For the text-containing cell, return its midpoint in [X, Y] coordinate format. 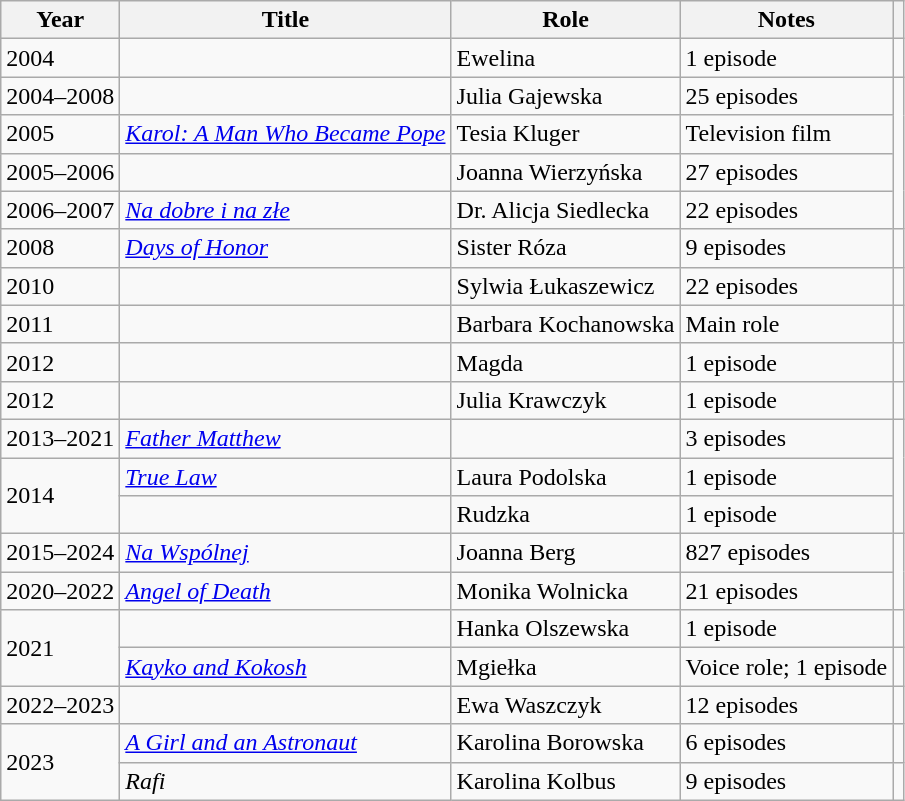
Voice role; 1 episode [786, 667]
Na Wspólnej [286, 553]
Days of Honor [286, 248]
Joanna Berg [566, 553]
Television film [786, 134]
2022–2023 [60, 705]
Year [60, 20]
Karolina Borowska [566, 743]
27 episodes [786, 172]
Laura Podolska [566, 477]
Julia Gajewska [566, 96]
Main role [786, 324]
Ewelina [566, 58]
2008 [60, 248]
Julia Krawczyk [566, 400]
2005–2006 [60, 172]
Sister Róza [566, 248]
Father Matthew [286, 438]
Title [286, 20]
Joanna Wierzyńska [566, 172]
827 episodes [786, 553]
21 episodes [786, 591]
Barbara Kochanowska [566, 324]
Hanka Olszewska [566, 629]
2005 [60, 134]
2004 [60, 58]
Role [566, 20]
Magda [566, 362]
Tesia Kluger [566, 134]
2013–2021 [60, 438]
Sylwia Łukaszewicz [566, 286]
6 episodes [786, 743]
Karol: A Man Who Became Pope [286, 134]
2015–2024 [60, 553]
2023 [60, 762]
A Girl and an Astronaut [286, 743]
Na dobre i na złe [286, 210]
2010 [60, 286]
2014 [60, 496]
2021 [60, 648]
Rafi [286, 781]
Dr. Alicja Siedlecka [566, 210]
Angel of Death [286, 591]
2020–2022 [60, 591]
Rudzka [566, 515]
25 episodes [786, 96]
Karolina Kolbus [566, 781]
3 episodes [786, 438]
2004–2008 [60, 96]
True Law [286, 477]
2006–2007 [60, 210]
Monika Wolnicka [566, 591]
Ewa Waszczyk [566, 705]
2011 [60, 324]
Kayko and Kokosh [286, 667]
12 episodes [786, 705]
Mgiełka [566, 667]
Notes [786, 20]
